Search for the cell housing the specified text and yield its (X, Y) center coordinate. 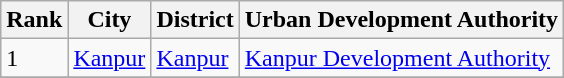
1 (34, 58)
Kanpur Development Authority (401, 58)
District (195, 20)
Urban Development Authority (401, 20)
City (110, 20)
Rank (34, 20)
